Search for the cell housing the specified text and yield its (x, y) center coordinate. 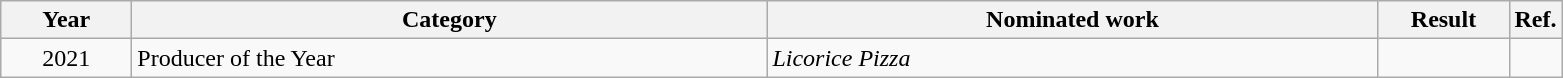
2021 (66, 58)
Nominated work (1072, 20)
Year (66, 20)
Result (1444, 20)
Licorice Pizza (1072, 58)
Ref. (1536, 20)
Category (450, 20)
Producer of the Year (450, 58)
